For the text-containing cell, return its midpoint in [x, y] coordinate format. 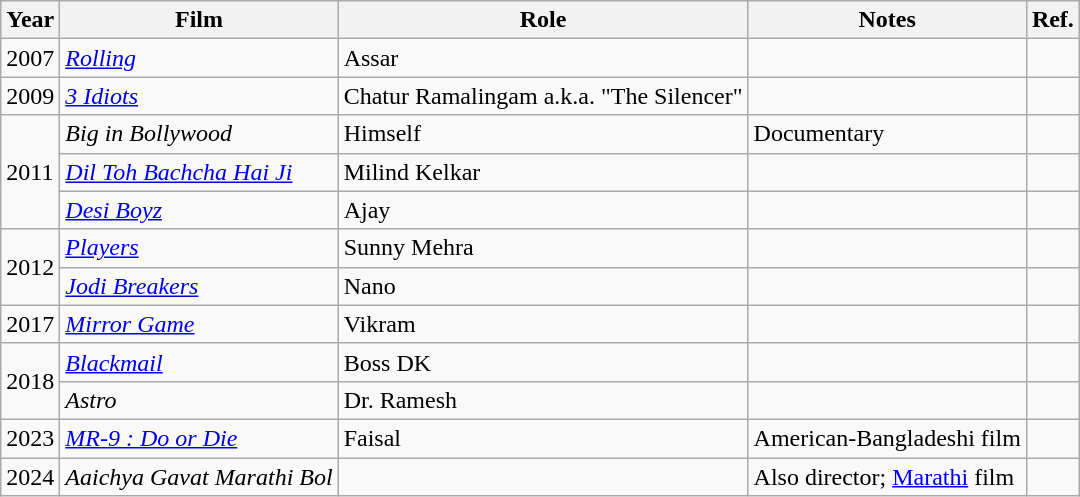
Players [199, 248]
Big in Bollywood [199, 134]
2018 [30, 381]
2009 [30, 96]
Blackmail [199, 362]
3 Idiots [199, 96]
Himself [543, 134]
Notes [887, 20]
Ajay [543, 210]
Year [30, 20]
Desi Boyz [199, 210]
Boss DK [543, 362]
Assar [543, 58]
2011 [30, 172]
Aaichya Gavat Marathi Bol [199, 477]
Also director; Marathi film [887, 477]
Film [199, 20]
Chatur Ramalingam a.k.a. "The Silencer" [543, 96]
Dr. Ramesh [543, 400]
American-Bangladeshi film [887, 438]
2023 [30, 438]
Rolling [199, 58]
Ref. [1052, 20]
Documentary [887, 134]
2007 [30, 58]
2017 [30, 324]
Vikram [543, 324]
2012 [30, 267]
Nano [543, 286]
Sunny Mehra [543, 248]
Role [543, 20]
Jodi Breakers [199, 286]
Dil Toh Bachcha Hai Ji [199, 172]
Astro [199, 400]
MR-9 : Do or Die [199, 438]
Faisal [543, 438]
2024 [30, 477]
Mirror Game [199, 324]
Milind Kelkar [543, 172]
